Scan for the cell matching the given text and deliver its (X, Y) coordinate at center. 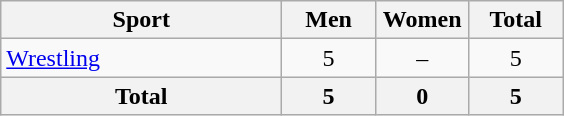
Sport (142, 20)
Wrestling (142, 58)
Men (329, 20)
Women (422, 20)
0 (422, 96)
– (422, 58)
